Extract the [X, Y] coordinate from the center of the cell holding the provided text.  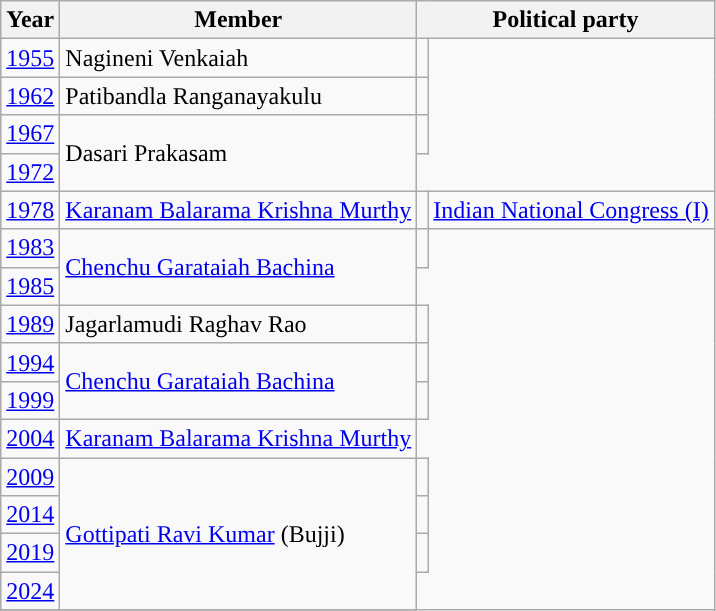
1955 [30, 58]
1978 [30, 210]
Gottipati Ravi Kumar (Bujji) [238, 534]
1989 [30, 324]
Nagineni Venkaiah [238, 58]
Patibandla Ranganayakulu [238, 96]
1994 [30, 362]
Indian National Congress (I) [571, 210]
1962 [30, 96]
Member [238, 20]
Jagarlamudi Raghav Rao [238, 324]
1985 [30, 286]
1972 [30, 172]
2024 [30, 591]
1999 [30, 400]
1967 [30, 134]
2014 [30, 515]
2009 [30, 477]
2004 [30, 438]
2019 [30, 553]
Political party [566, 20]
Dasari Prakasam [238, 153]
Year [30, 20]
1983 [30, 248]
